Extract the [X, Y] coordinate from the center of the cell holding the provided text.  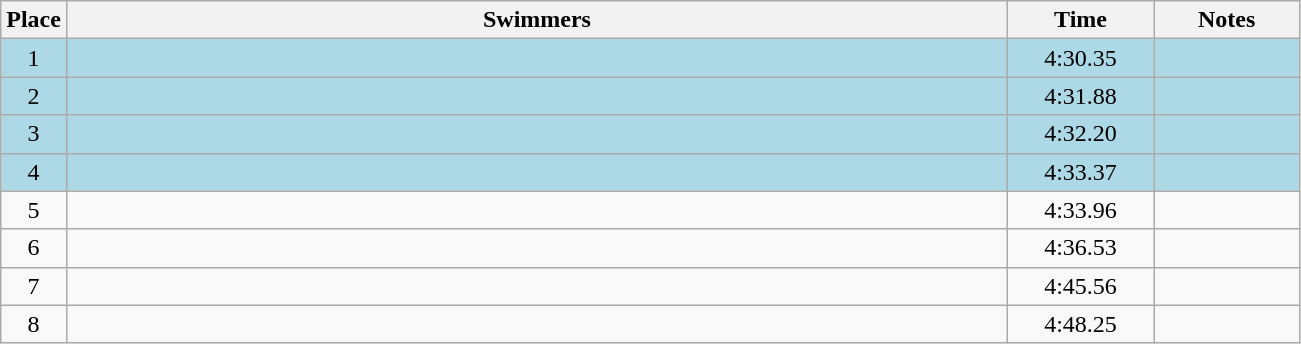
6 [34, 248]
1 [34, 58]
Place [34, 20]
4:36.53 [1081, 248]
4:31.88 [1081, 96]
4:33.96 [1081, 210]
7 [34, 286]
Time [1081, 20]
4:30.35 [1081, 58]
4 [34, 172]
4:32.20 [1081, 134]
4:33.37 [1081, 172]
Notes [1227, 20]
4:48.25 [1081, 324]
4:45.56 [1081, 286]
5 [34, 210]
3 [34, 134]
2 [34, 96]
8 [34, 324]
Swimmers [536, 20]
